From the cell containing the given text, extract its center point as [X, Y] coordinate. 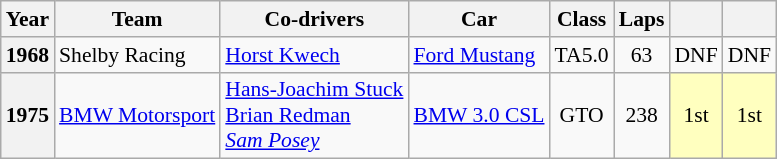
Class [582, 19]
Hans-Joachim Stuck Brian Redman Sam Posey [314, 116]
GTO [582, 116]
Co-drivers [314, 19]
Year [28, 19]
Horst Kwech [314, 55]
Shelby Racing [137, 55]
Ford Mustang [478, 55]
238 [642, 116]
BMW 3.0 CSL [478, 116]
TA5.0 [582, 55]
1975 [28, 116]
Team [137, 19]
1968 [28, 55]
Car [478, 19]
BMW Motorsport [137, 116]
63 [642, 55]
Laps [642, 19]
